Provide the [x, y] coordinate of the cell's center where the given text is located.  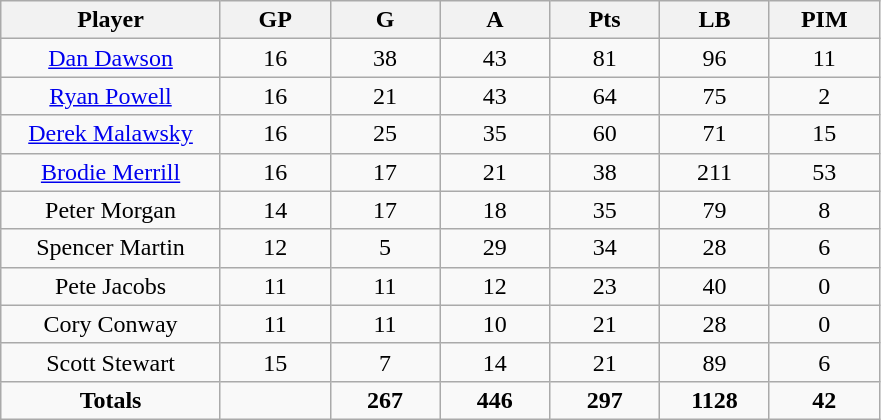
60 [605, 134]
Derek Malawsky [111, 134]
34 [605, 248]
18 [495, 210]
267 [385, 400]
PIM [824, 20]
5 [385, 248]
Dan Dawson [111, 58]
Pete Jacobs [111, 286]
64 [605, 96]
Totals [111, 400]
297 [605, 400]
2 [824, 96]
A [495, 20]
LB [715, 20]
Player [111, 20]
40 [715, 286]
Brodie Merrill [111, 172]
53 [824, 172]
75 [715, 96]
Pts [605, 20]
8 [824, 210]
71 [715, 134]
25 [385, 134]
Ryan Powell [111, 96]
10 [495, 324]
Spencer Martin [111, 248]
Peter Morgan [111, 210]
42 [824, 400]
446 [495, 400]
29 [495, 248]
23 [605, 286]
89 [715, 362]
96 [715, 58]
GP [275, 20]
G [385, 20]
Cory Conway [111, 324]
7 [385, 362]
81 [605, 58]
79 [715, 210]
211 [715, 172]
Scott Stewart [111, 362]
1128 [715, 400]
